Return [x, y] of the center of cell containing provided text 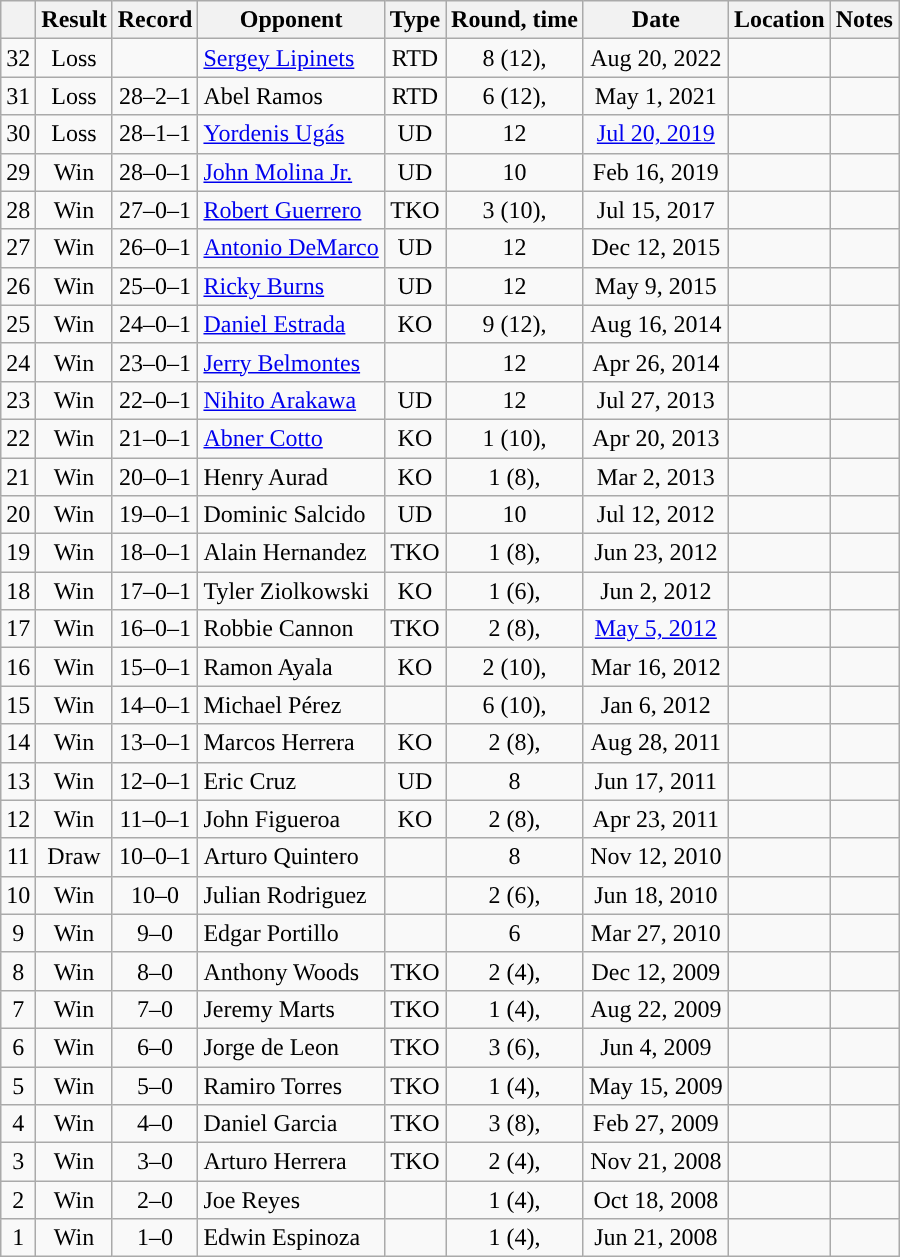
6–0 [155, 1047]
8 (12), [515, 58]
20 [18, 515]
Mar 27, 2010 [656, 933]
Jul 15, 2017 [656, 210]
21–0–1 [155, 438]
Apr 23, 2011 [656, 819]
15 [18, 705]
Anthony Woods [291, 971]
Antonio DeMarco [291, 248]
15–0–1 [155, 667]
Edwin Espinoza [291, 1238]
Date [656, 20]
1 (10), [515, 438]
12–0–1 [155, 781]
Jun 4, 2009 [656, 1047]
Michael Pérez [291, 705]
John Molina Jr. [291, 172]
Ramon Ayala [291, 667]
25–0–1 [155, 286]
23–0–1 [155, 362]
Type [414, 20]
3–0 [155, 1162]
17–0–1 [155, 591]
Jun 23, 2012 [656, 553]
Daniel Estrada [291, 324]
18 [18, 591]
5–0 [155, 1085]
17 [18, 629]
Robbie Cannon [291, 629]
28–1–1 [155, 134]
Dec 12, 2015 [656, 248]
Result [74, 20]
Jul 20, 2019 [656, 134]
14–0–1 [155, 705]
Abner Cotto [291, 438]
Jul 27, 2013 [656, 400]
26–0–1 [155, 248]
16 [18, 667]
2 (6), [515, 895]
Jul 12, 2012 [656, 515]
Nov 21, 2008 [656, 1162]
2 [18, 1200]
Oct 18, 2008 [656, 1200]
10–0–1 [155, 857]
4 [18, 1124]
14 [18, 743]
Jeremy Marts [291, 1009]
May 5, 2012 [656, 629]
Apr 26, 2014 [656, 362]
3 (8), [515, 1124]
Feb 16, 2019 [656, 172]
Abel Ramos [291, 96]
Ramiro Torres [291, 1085]
Jun 21, 2008 [656, 1238]
May 1, 2021 [656, 96]
32 [18, 58]
Jerry Belmontes [291, 362]
Ricky Burns [291, 286]
Arturo Herrera [291, 1162]
11 [18, 857]
27 [18, 248]
2–0 [155, 1200]
22–0–1 [155, 400]
Jan 6, 2012 [656, 705]
Dec 12, 2009 [656, 971]
9 [18, 933]
Julian Rodriguez [291, 895]
6 (12), [515, 96]
11–0–1 [155, 819]
8–0 [155, 971]
3 [18, 1162]
9 (12), [515, 324]
Opponent [291, 20]
26 [18, 286]
Notes [864, 20]
Alain Hernandez [291, 553]
25 [18, 324]
Aug 16, 2014 [656, 324]
Jun 17, 2011 [656, 781]
19 [18, 553]
Yordenis Ugás [291, 134]
31 [18, 96]
2 (10), [515, 667]
Aug 20, 2022 [656, 58]
Jun 18, 2010 [656, 895]
5 [18, 1085]
13 [18, 781]
Daniel Garcia [291, 1124]
9–0 [155, 933]
Sergey Lipinets [291, 58]
29 [18, 172]
24 [18, 362]
23 [18, 400]
Feb 27, 2009 [656, 1124]
4–0 [155, 1124]
1 [18, 1238]
Record [155, 20]
Mar 16, 2012 [656, 667]
Robert Guerrero [291, 210]
28 [18, 210]
Nov 12, 2010 [656, 857]
Aug 22, 2009 [656, 1009]
Joe Reyes [291, 1200]
Round, time [515, 20]
Edgar Portillo [291, 933]
Apr 20, 2013 [656, 438]
1 (6), [515, 591]
6 (10), [515, 705]
1–0 [155, 1238]
28–2–1 [155, 96]
Draw [74, 857]
7 [18, 1009]
May 15, 2009 [656, 1085]
May 9, 2015 [656, 286]
13–0–1 [155, 743]
30 [18, 134]
10–0 [155, 895]
Tyler Ziolkowski [291, 591]
Marcos Herrera [291, 743]
3 (10), [515, 210]
Dominic Salcido [291, 515]
Eric Cruz [291, 781]
7–0 [155, 1009]
24–0–1 [155, 324]
Mar 2, 2013 [656, 477]
27–0–1 [155, 210]
Jorge de Leon [291, 1047]
18–0–1 [155, 553]
Jun 2, 2012 [656, 591]
3 (6), [515, 1047]
Location [779, 20]
16–0–1 [155, 629]
Henry Aurad [291, 477]
20–0–1 [155, 477]
Nihito Arakawa [291, 400]
21 [18, 477]
John Figueroa [291, 819]
19–0–1 [155, 515]
Aug 28, 2011 [656, 743]
Arturo Quintero [291, 857]
22 [18, 438]
28–0–1 [155, 172]
